Find where the given text appears and provide that cell's center as (x, y) coordinate. 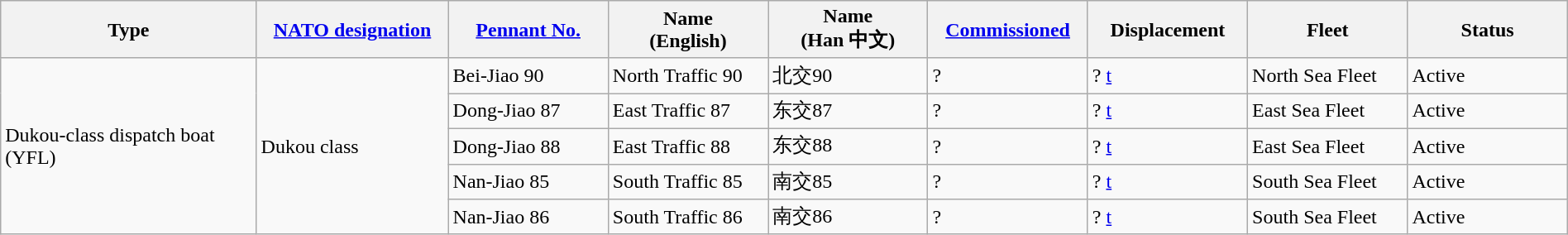
南交86 (849, 217)
Dong-Jiao 87 (528, 111)
North Sea Fleet (1328, 76)
北交90 (849, 76)
东交87 (849, 111)
东交88 (849, 146)
North Traffic 90 (688, 76)
Nan-Jiao 86 (528, 217)
南交85 (849, 182)
South Traffic 85 (688, 182)
South Traffic 86 (688, 217)
East Traffic 88 (688, 146)
Name(English) (688, 30)
Pennant No. (528, 30)
Dong-Jiao 88 (528, 146)
Type (129, 30)
Fleet (1328, 30)
NATO designation (352, 30)
Dukou class (352, 146)
Commissioned (1007, 30)
Status (1487, 30)
East Traffic 87 (688, 111)
Name(Han 中文) (849, 30)
Dukou-class dispatch boat (YFL) (129, 146)
Displacement (1168, 30)
Nan-Jiao 85 (528, 182)
Bei-Jiao 90 (528, 76)
